Detect which cell encompasses the target text, then output its [x, y] center coordinate. 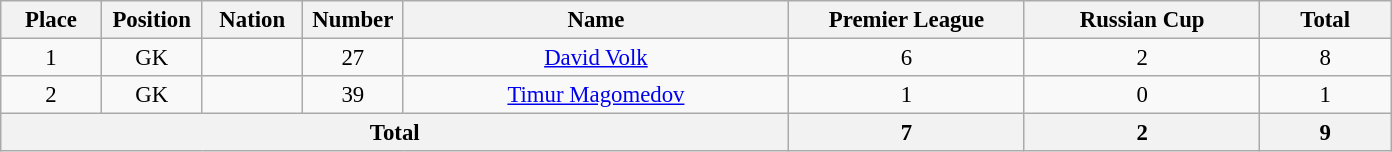
39 [354, 95]
Number [354, 20]
8 [1326, 58]
9 [1326, 133]
Russian Cup [1142, 20]
David Volk [596, 58]
0 [1142, 95]
7 [907, 133]
6 [907, 58]
27 [354, 58]
Place [52, 20]
Position [152, 20]
Timur Magomedov [596, 95]
Premier League [907, 20]
Nation [252, 20]
Name [596, 20]
